Extract the [x, y] coordinate from the center of the cell holding the provided text.  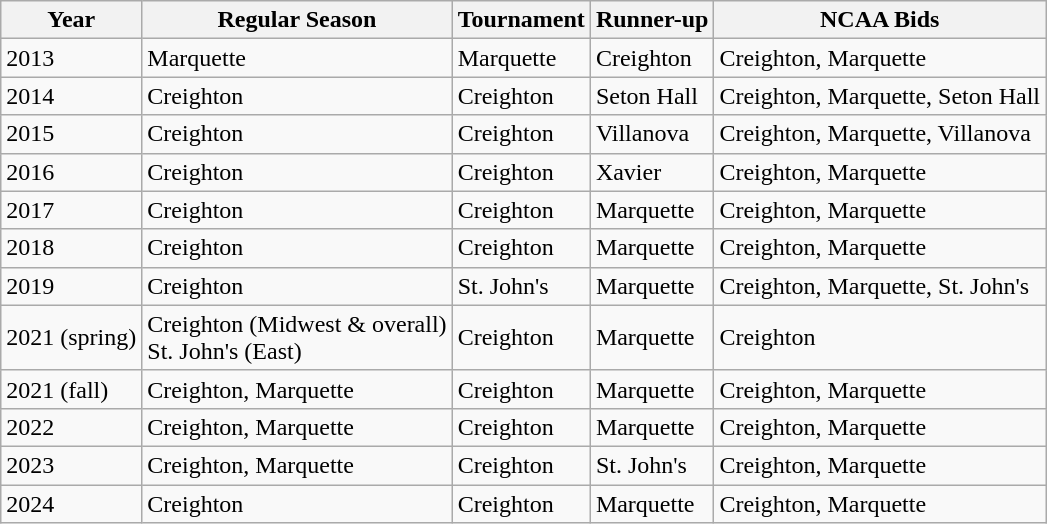
2022 [72, 427]
2017 [72, 210]
Regular Season [297, 20]
Xavier [652, 172]
2016 [72, 172]
Creighton, Marquette, St. John's [880, 286]
NCAA Bids [880, 20]
2021 (fall) [72, 389]
Seton Hall [652, 96]
2013 [72, 58]
2021 (spring) [72, 338]
2023 [72, 465]
Creighton, Marquette, Seton Hall [880, 96]
2015 [72, 134]
2018 [72, 248]
Creighton (Midwest & overall)St. John's (East) [297, 338]
Tournament [521, 20]
2024 [72, 503]
2014 [72, 96]
Villanova [652, 134]
Year [72, 20]
Runner-up [652, 20]
Creighton, Marquette, Villanova [880, 134]
2019 [72, 286]
